Extract the (x, y) coordinate from the center of the cell holding the provided text.  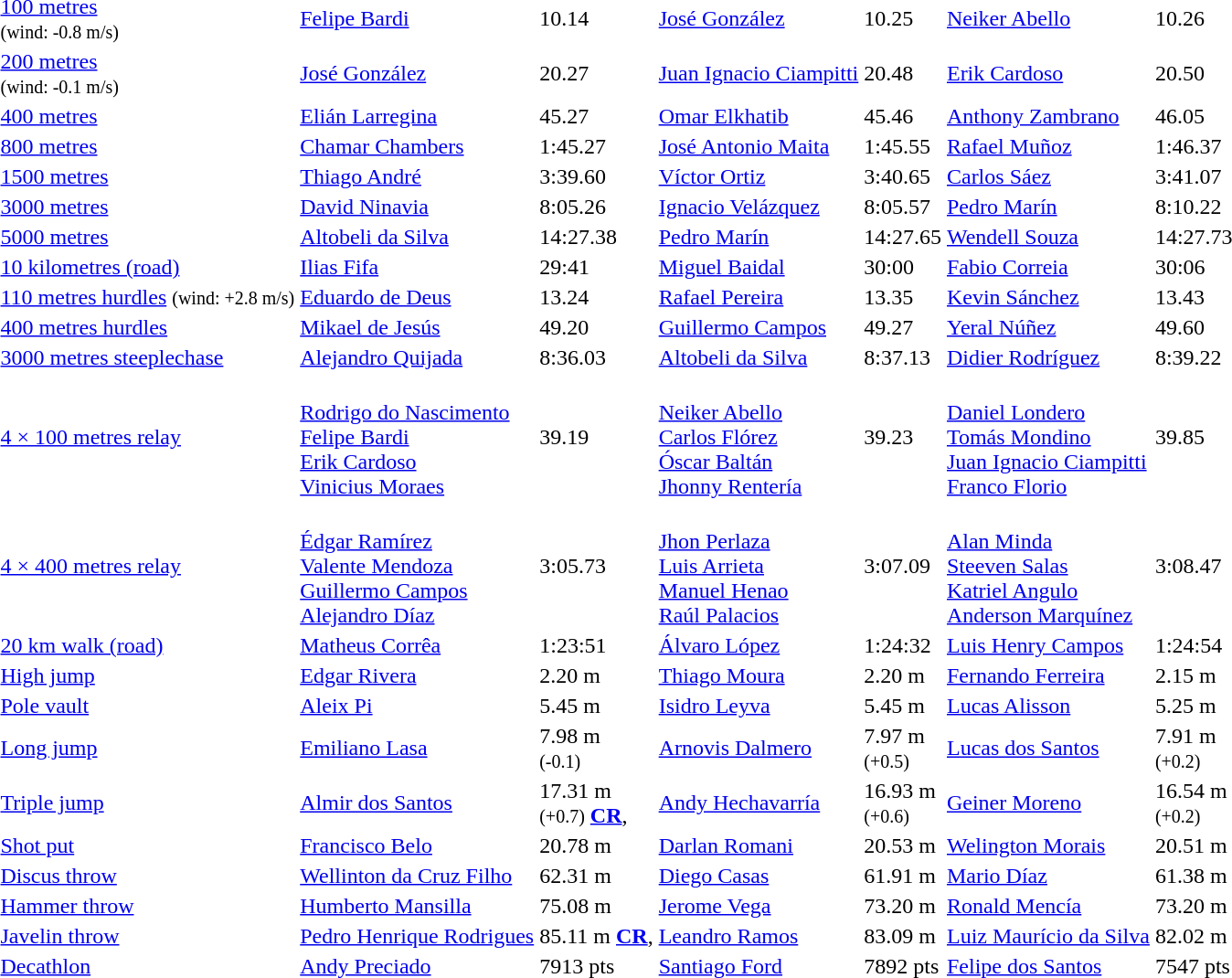
Carlos Sáez (1047, 176)
José Antonio Maita (759, 146)
Isidro Leyva (759, 706)
Alejandro Quijada (417, 357)
1:23:51 (596, 645)
16.93 m(+0.6) (903, 803)
61.91 m (903, 876)
Diego Casas (759, 876)
Yeral Núñez (1047, 327)
1:45.27 (596, 146)
Luis Henry Campos (1047, 645)
Lucas dos Santos (1047, 748)
Wendell Souza (1047, 237)
Geiner Moreno (1047, 803)
Mikael de Jesús (417, 327)
8:05.26 (596, 207)
Eduardo de Deus (417, 297)
Darlan Romani (759, 845)
David Ninavia (417, 207)
8:37.13 (903, 357)
14:27.65 (903, 237)
7.98 m(-0.1) (596, 748)
Ilias Fifa (417, 267)
83.09 m (903, 936)
13.35 (903, 297)
Neiker AbelloCarlos FlórezÓscar BaltánJhonny Rentería (759, 437)
Omar Elkhatib (759, 116)
20.27 (596, 73)
45.27 (596, 116)
49.20 (596, 327)
Édgar RamírezValente MendozaGuillermo CamposAlejandro Díaz (417, 566)
8:36.03 (596, 357)
Fabio Correia (1047, 267)
Luiz Maurício da Silva (1047, 936)
Álvaro López (759, 645)
Wellinton da Cruz Filho (417, 876)
30:00 (903, 267)
29:41 (596, 267)
39.23 (903, 437)
Didier Rodríguez (1047, 357)
Leandro Ramos (759, 936)
Pedro Henrique Rodrigues (417, 936)
Alan MindaSteeven SalasKatriel AnguloAnderson Marquínez (1047, 566)
13.24 (596, 297)
Rodrigo do NascimentoFelipe BardiErik CardosoVinicius Moraes (417, 437)
62.31 m (596, 876)
Ronald Mencía (1047, 906)
Lucas Alisson (1047, 706)
Daniel LonderoTomás Mondino Juan Ignacio CiampittiFranco Florio (1047, 437)
7.97 m(+0.5) (903, 748)
Juan Ignacio Ciampitti (759, 73)
José González (417, 73)
Andy Hechavarría (759, 803)
Guillermo Campos (759, 327)
Thiago André (417, 176)
85.11 m CR, (596, 936)
Ignacio Velázquez (759, 207)
Elián Larregina (417, 116)
Aleix Pi (417, 706)
45.46 (903, 116)
Fernando Ferreira (1047, 675)
20.48 (903, 73)
17.31 m(+0.7) CR, (596, 803)
49.27 (903, 327)
Jerome Vega (759, 906)
Erik Cardoso (1047, 73)
Emiliano Lasa (417, 748)
Humberto Mansilla (417, 906)
Rafael Muñoz (1047, 146)
8:05.57 (903, 207)
75.08 m (596, 906)
1:45.55 (903, 146)
3:05.73 (596, 566)
Arnovis Dalmero (759, 748)
Almir dos Santos (417, 803)
Kevin Sánchez (1047, 297)
39.19 (596, 437)
1:24:32 (903, 645)
Víctor Ortiz (759, 176)
Rafael Pereira (759, 297)
3:39.60 (596, 176)
Welington Morais (1047, 845)
20.53 m (903, 845)
73.20 m (903, 906)
14:27.38 (596, 237)
Chamar Chambers (417, 146)
Matheus Corrêa (417, 645)
Miguel Baidal (759, 267)
Mario Díaz (1047, 876)
3:40.65 (903, 176)
20.78 m (596, 845)
Anthony Zambrano (1047, 116)
Thiago Moura (759, 675)
Jhon PerlazaLuis ArrietaManuel HenaoRaúl Palacios (759, 566)
Edgar Rivera (417, 675)
3:07.09 (903, 566)
Francisco Belo (417, 845)
